Search for the cell housing the specified text and yield its (x, y) center coordinate. 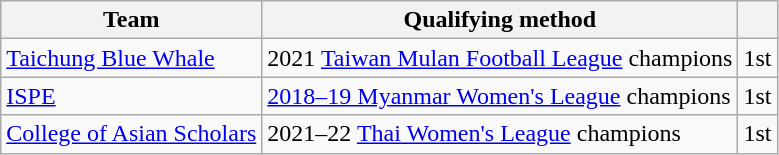
Team (132, 20)
Qualifying method (500, 20)
Taichung Blue Whale (132, 58)
2021–22 Thai Women's League champions (500, 134)
2021 Taiwan Mulan Football League champions (500, 58)
2018–19 Myanmar Women's League champions (500, 96)
ISPE (132, 96)
College of Asian Scholars (132, 134)
